Locate the cell with the specified text and output its (X, Y) center coordinate. 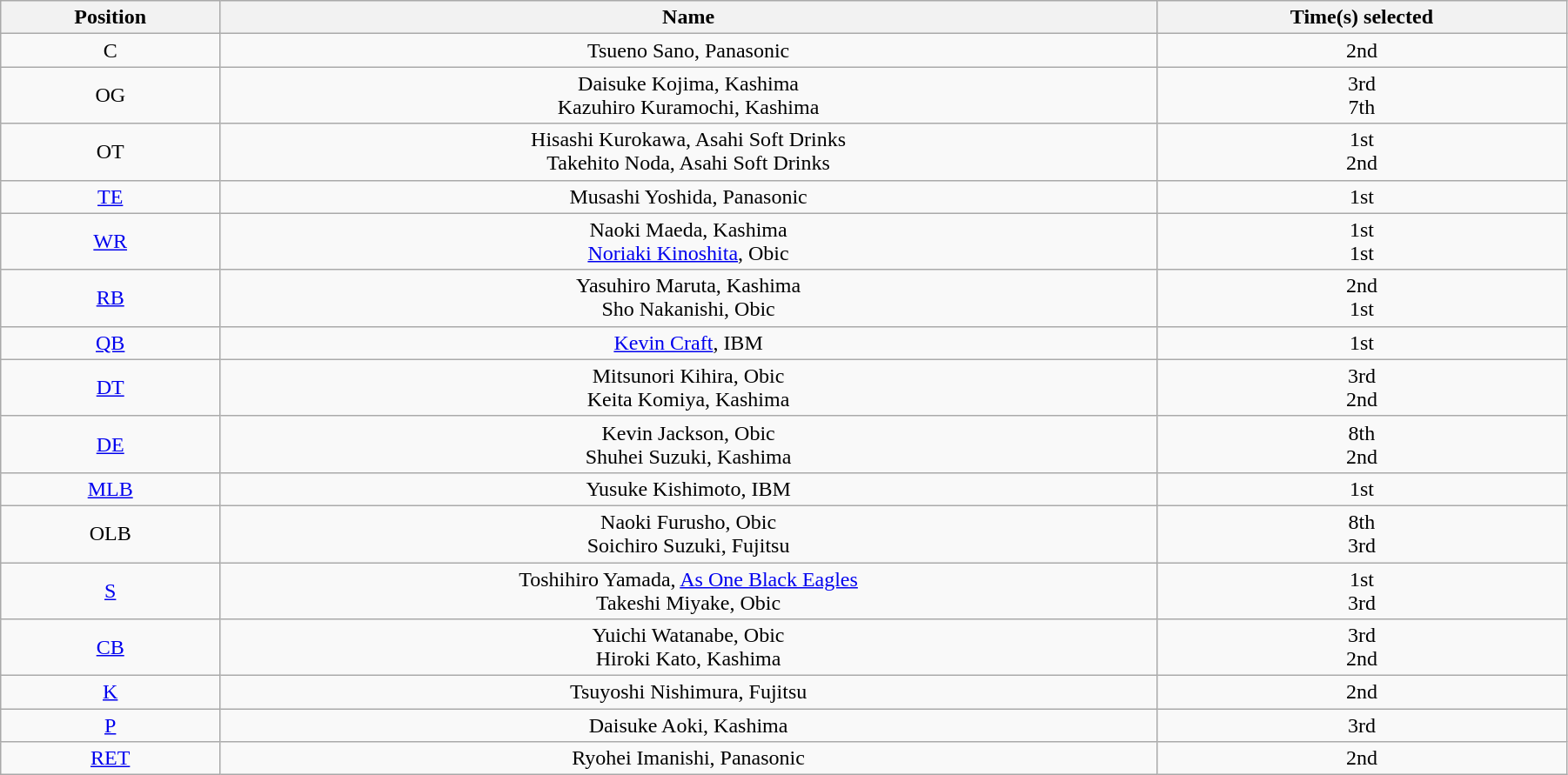
Name (689, 17)
OG (111, 96)
S (111, 590)
CB (111, 647)
P (111, 725)
Mitsunori Kihira, ObicKeita Komiya, Kashima (689, 388)
Time(s) selected (1361, 17)
Toshihiro Yamada, As One Black EaglesTakeshi Miyake, Obic (689, 590)
OT (111, 151)
Ryohei Imanishi, Panasonic (689, 758)
K (111, 692)
Position (111, 17)
TE (111, 197)
Daisuke Kojima, KashimaKazuhiro Kuramochi, Kashima (689, 96)
WR (111, 242)
8th2nd (1361, 444)
Yuichi Watanabe, ObicHiroki Kato, Kashima (689, 647)
OLB (111, 534)
Daisuke Aoki, Kashima (689, 725)
MLB (111, 489)
Yusuke Kishimoto, IBM (689, 489)
DT (111, 388)
3rd (1361, 725)
RET (111, 758)
Naoki Furusho, ObicSoichiro Suzuki, Fujitsu (689, 534)
1st3rd (1361, 590)
1st2nd (1361, 151)
Kevin Craft, IBM (689, 343)
QB (111, 343)
RB (111, 297)
8th3rd (1361, 534)
1st1st (1361, 242)
Musashi Yoshida, Panasonic (689, 197)
Tsueno Sano, Panasonic (689, 50)
Kevin Jackson, ObicShuhei Suzuki, Kashima (689, 444)
Yasuhiro Maruta, KashimaSho Nakanishi, Obic (689, 297)
Tsuyoshi Nishimura, Fujitsu (689, 692)
C (111, 50)
Naoki Maeda, KashimaNoriaki Kinoshita, Obic (689, 242)
Hisashi Kurokawa, Asahi Soft DrinksTakehito Noda, Asahi Soft Drinks (689, 151)
3rd7th (1361, 96)
DE (111, 444)
2nd1st (1361, 297)
